Return the (X, Y) coordinate for the center point of the cell that contains the specified text.  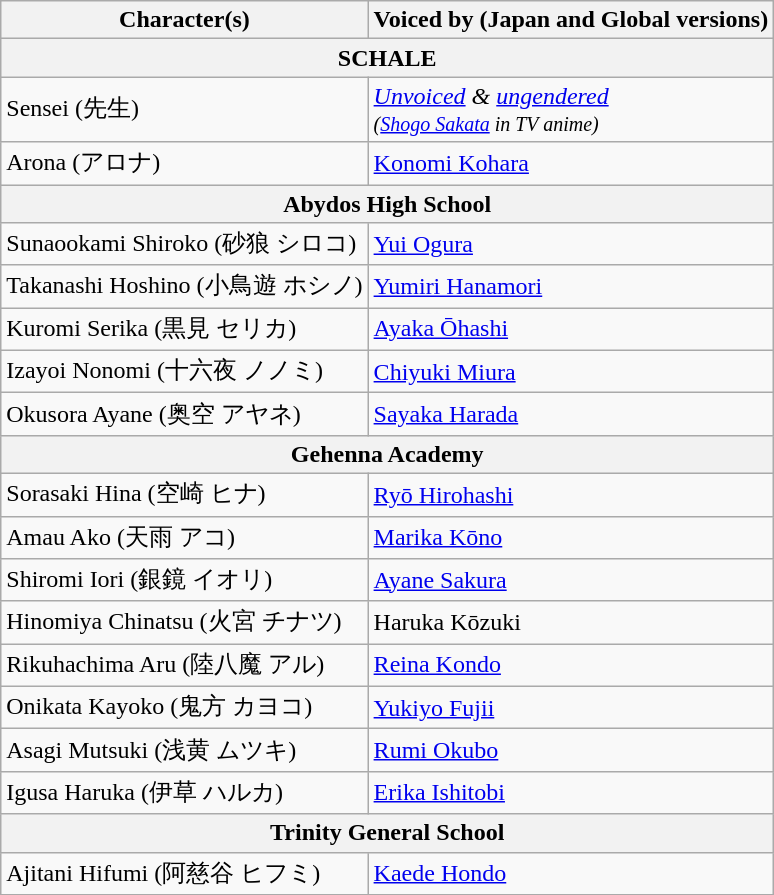
Kuromi Serika (黒見 セリカ) (184, 330)
Sayaka Harada (571, 414)
Yui Ogura (571, 244)
Abydos High School (388, 203)
SCHALE (388, 58)
Character(s) (184, 20)
Ayaka Ōhashi (571, 330)
Kaede Hondo (571, 874)
Okusora Ayane (奥空 アヤネ) (184, 414)
Yumiri Hanamori (571, 286)
Marika Kōno (571, 538)
Amau Ako (天雨 アコ) (184, 538)
Asagi Mutsuki (浅黄 ムツキ) (184, 750)
Onikata Kayoko (鬼方 カヨコ) (184, 708)
Chiyuki Miura (571, 372)
Ryō Hirohashi (571, 494)
Rumi Okubo (571, 750)
Igusa Haruka (伊草 ハルカ) (184, 792)
Gehenna Academy (388, 454)
Unvoiced & ungendered(Shogo Sakata in TV anime) (571, 110)
Yukiyo Fujii (571, 708)
Trinity General School (388, 833)
Shiromi Iori (銀鏡 イオリ) (184, 580)
Reina Kondo (571, 666)
Arona (アロナ) (184, 164)
Sensei (先生) (184, 110)
Voiced by (Japan and Global versions) (571, 20)
Hinomiya Chinatsu (火宮 チナツ) (184, 622)
Sunaookami Shiroko (砂狼 シロコ) (184, 244)
Haruka Kōzuki (571, 622)
Ajitani Hifumi (阿慈谷 ヒフミ) (184, 874)
Sorasaki Hina (空崎 ヒナ) (184, 494)
Ayane Sakura (571, 580)
Izayoi Nonomi (十六夜 ノノミ) (184, 372)
Erika Ishitobi (571, 792)
Konomi Kohara (571, 164)
Rikuhachima Aru (陸八魔 アル) (184, 666)
Takanashi Hoshino (小鳥遊 ホシノ) (184, 286)
